Return the (x, y) coordinate for the center point of the cell that contains the specified text.  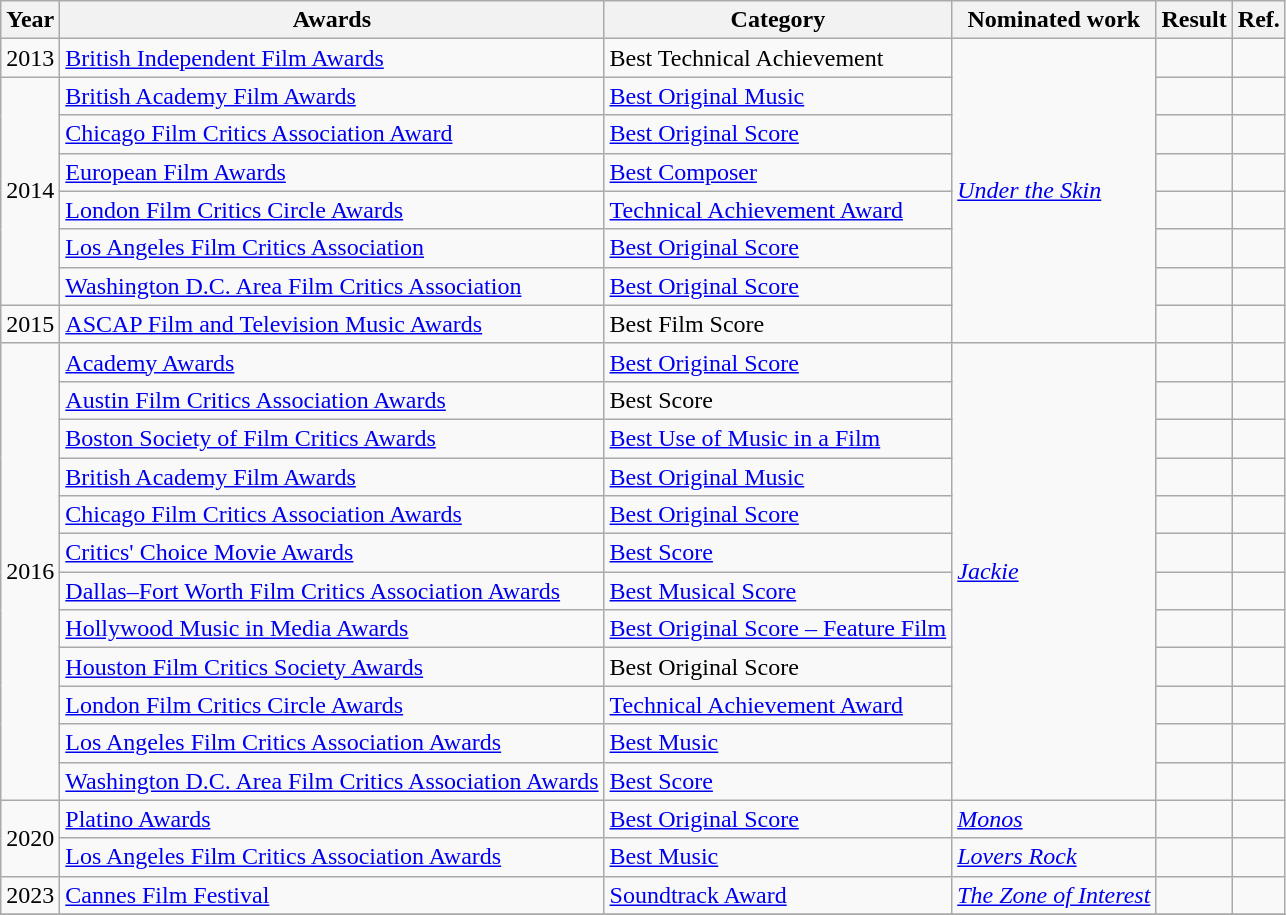
Category (778, 20)
Nominated work (1054, 20)
2014 (30, 191)
Best Use of Music in a Film (778, 438)
Year (30, 20)
2020 (30, 838)
Dallas–Fort Worth Film Critics Association Awards (332, 591)
The Zone of Interest (1054, 895)
Chicago Film Critics Association Award (332, 134)
Cannes Film Festival (332, 895)
Austin Film Critics Association Awards (332, 400)
2023 (30, 895)
ASCAP Film and Television Music Awards (332, 324)
Best Original Score – Feature Film (778, 629)
Lovers Rock (1054, 857)
European Film Awards (332, 172)
Soundtrack Award (778, 895)
Academy Awards (332, 362)
Los Angeles Film Critics Association (332, 248)
Houston Film Critics Society Awards (332, 667)
Monos (1054, 819)
Washington D.C. Area Film Critics Association Awards (332, 781)
Under the Skin (1054, 191)
Chicago Film Critics Association Awards (332, 515)
Best Film Score (778, 324)
2013 (30, 58)
2015 (30, 324)
Ref. (1258, 20)
Hollywood Music in Media Awards (332, 629)
Best Technical Achievement (778, 58)
Awards (332, 20)
British Independent Film Awards (332, 58)
Best Musical Score (778, 591)
2016 (30, 572)
Washington D.C. Area Film Critics Association (332, 286)
Platino Awards (332, 819)
Boston Society of Film Critics Awards (332, 438)
Best Composer (778, 172)
Jackie (1054, 572)
Critics' Choice Movie Awards (332, 553)
Result (1194, 20)
